Return the [x, y] coordinate for the center point of the cell that contains the specified text.  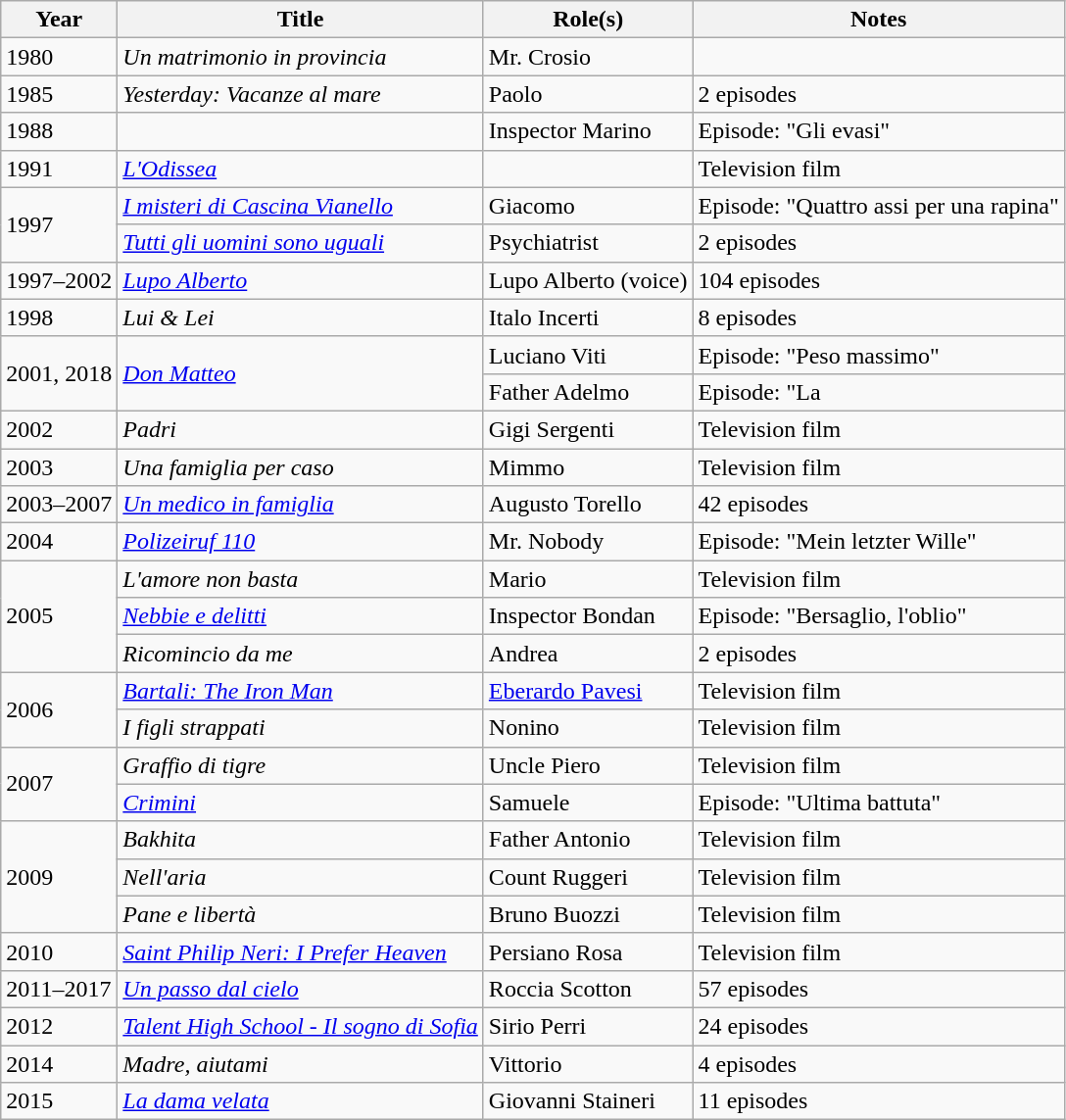
Sirio Perri [588, 1026]
Padri [301, 429]
Saint Philip Neri: I Prefer Heaven [301, 951]
104 episodes [878, 280]
Giovanni Staineri [588, 1101]
Un medico in famiglia [301, 505]
1998 [59, 317]
Bruno Buozzi [588, 914]
Giacomo [588, 206]
Father Antonio [588, 840]
Lui & Lei [301, 317]
I misteri di Cascina Vianello [301, 206]
2009 [59, 877]
Yesterday: Vacanze al mare [301, 94]
Inspector Marino [588, 131]
Andrea [588, 654]
Una famiglia per caso [301, 467]
2003 [59, 467]
Lupo Alberto (voice) [588, 280]
Italo Incerti [588, 317]
1985 [59, 94]
Mr. Nobody [588, 542]
Mimmo [588, 467]
Episode: "La [878, 392]
Graffio di tigre [301, 765]
L'Odissea [301, 169]
2012 [59, 1026]
Mario [588, 579]
1980 [59, 57]
Ricomincio da me [301, 654]
Nebbie e delitti [301, 616]
1997 [59, 224]
Vittorio [588, 1063]
Talent High School - Il sogno di Sofia [301, 1026]
Inspector Bondan [588, 616]
1988 [59, 131]
Psychiatrist [588, 243]
24 episodes [878, 1026]
I figli strappati [301, 728]
Crimini [301, 803]
Augusto Torello [588, 505]
Un passo dal cielo [301, 989]
Title [301, 20]
Madre, aiutami [301, 1063]
Paolo [588, 94]
2007 [59, 784]
8 episodes [878, 317]
Don Matteo [301, 373]
Bartali: The Iron Man [301, 691]
2005 [59, 616]
Episode: "Ultima battuta" [878, 803]
Count Ruggeri [588, 877]
Eberardo Pavesi [588, 691]
Luciano Viti [588, 355]
Pane e libertà [301, 914]
Uncle Piero [588, 765]
Episode: "Gli evasi" [878, 131]
Roccia Scotton [588, 989]
57 episodes [878, 989]
2002 [59, 429]
Mr. Crosio [588, 57]
Nonino [588, 728]
Episode: "Mein letzter Wille" [878, 542]
La dama velata [301, 1101]
11 episodes [878, 1101]
L'amore non basta [301, 579]
Episode: "Quattro assi per una rapina" [878, 206]
Gigi Sergenti [588, 429]
Notes [878, 20]
4 episodes [878, 1063]
2014 [59, 1063]
Episode: "Bersaglio, l'oblio" [878, 616]
Father Adelmo [588, 392]
2010 [59, 951]
1997–2002 [59, 280]
Lupo Alberto [301, 280]
42 episodes [878, 505]
2001, 2018 [59, 373]
Bakhita [301, 840]
Year [59, 20]
Samuele [588, 803]
Nell'aria [301, 877]
Un matrimonio in provincia [301, 57]
2004 [59, 542]
2011–2017 [59, 989]
Episode: "Peso massimo" [878, 355]
Tutti gli uomini sono uguali [301, 243]
Role(s) [588, 20]
Persiano Rosa [588, 951]
Polizeiruf 110 [301, 542]
2006 [59, 709]
1991 [59, 169]
2003–2007 [59, 505]
2015 [59, 1101]
